Find where the given text appears and provide that cell's center as [X, Y] coordinate. 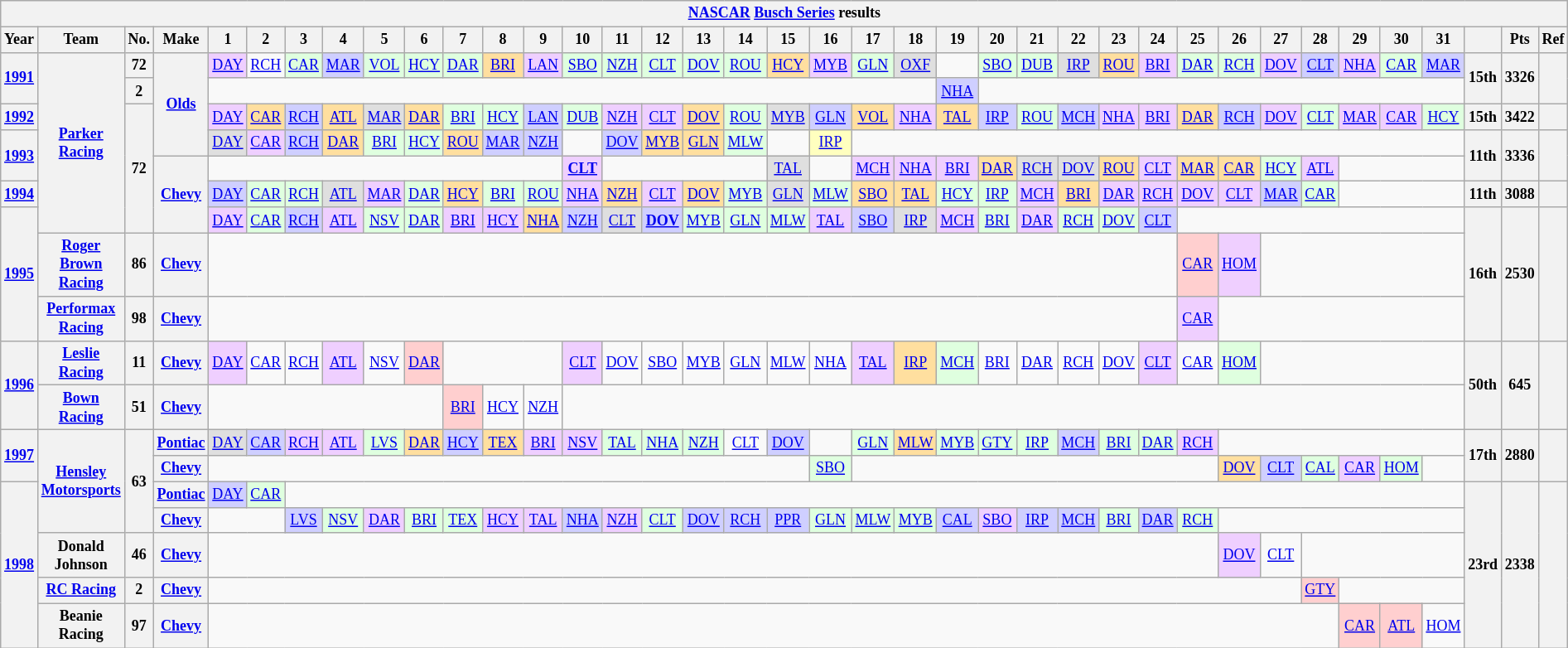
8 [503, 40]
31 [1443, 40]
27 [1281, 40]
63 [139, 481]
4 [343, 40]
86 [139, 264]
16 [830, 40]
15 [789, 40]
22 [1078, 40]
51 [139, 408]
46 [139, 555]
Olds [181, 104]
9 [543, 40]
28 [1320, 40]
Pts [1519, 40]
7 [462, 40]
Roger Brown Racing [81, 264]
23 [1119, 40]
1 [228, 40]
Leslie Racing [81, 363]
5 [384, 40]
12 [663, 40]
6 [424, 40]
13 [704, 40]
98 [139, 318]
19 [958, 40]
14 [745, 40]
17th [1483, 455]
OXF [916, 65]
21 [1037, 40]
18 [916, 40]
26 [1239, 40]
2530 [1519, 273]
1998 [20, 565]
1996 [20, 384]
24 [1158, 40]
Make [181, 40]
3422 [1519, 116]
645 [1519, 384]
1991 [20, 78]
3088 [1519, 194]
50th [1483, 384]
23rd [1483, 565]
Year [20, 40]
3336 [1519, 156]
30 [1402, 40]
25 [1198, 40]
PPR [789, 520]
10 [582, 40]
No. [139, 40]
1992 [20, 116]
NASCAR Busch Series results [784, 13]
RC Racing [81, 590]
Beanie Racing [81, 626]
17 [873, 40]
Hensley Motorsports [81, 481]
Parker Racing [81, 143]
Bown Racing [81, 408]
20 [997, 40]
Ref [1553, 40]
2338 [1519, 565]
29 [1360, 40]
Donald Johnson [81, 555]
2880 [1519, 455]
97 [139, 626]
Team [81, 40]
1995 [20, 273]
16th [1483, 273]
1997 [20, 455]
3 [304, 40]
Performax Racing [81, 318]
1994 [20, 194]
3326 [1519, 78]
1993 [20, 156]
